Identify which cell holds the provided text, then report its [X, Y] central coordinate. 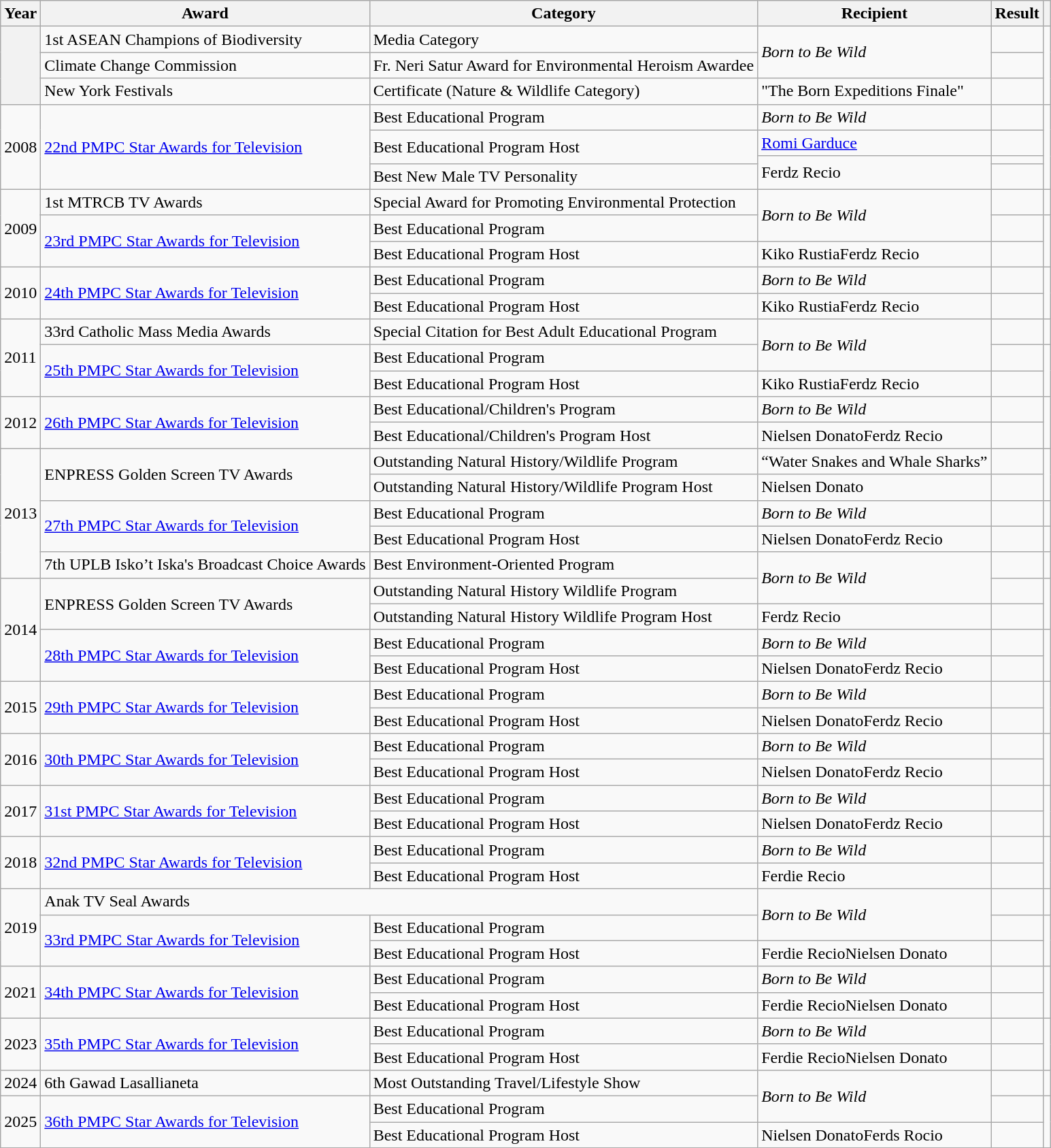
32nd PMPC Star Awards for Television [205, 863]
Best New Male TV Personality [563, 176]
29th PMPC Star Awards for Television [205, 707]
"The Born Expeditions Finale" [875, 91]
Outstanding Natural History Wildlife Program [563, 591]
Media Category [563, 39]
26th PMPC Star Awards for Television [205, 423]
Result [1017, 14]
Romi Garduce [875, 143]
Nielsen Donato [875, 487]
34th PMPC Star Awards for Television [205, 992]
28th PMPC Star Awards for Television [205, 655]
Climate Change Commission [205, 65]
Year [20, 14]
Recipient [875, 14]
22nd PMPC Star Awards for Television [205, 147]
2018 [20, 863]
2014 [20, 629]
Best Educational/Children's Program [563, 410]
Special Citation for Best Adult Educational Program [563, 332]
Most Outstanding Travel/Lifestyle Show [563, 1083]
Outstanding Natural History/Wildlife Program Host [563, 487]
30th PMPC Star Awards for Television [205, 759]
Outstanding Natural History/Wildlife Program [563, 461]
27th PMPC Star Awards for Television [205, 526]
2009 [20, 228]
2021 [20, 992]
Nielsen DonatoFerds Rocio [875, 1134]
Ferdie Recio [875, 876]
2019 [20, 928]
2017 [20, 811]
Fr. Neri Satur Award for Environmental Heroism Awardee [563, 65]
Award [205, 14]
24th PMPC Star Awards for Television [205, 293]
2024 [20, 1083]
23rd PMPC Star Awards for Television [205, 241]
Category [563, 14]
Special Award for Promoting Environmental Protection [563, 202]
2016 [20, 759]
2025 [20, 1121]
“Water Snakes and Whale Sharks” [875, 461]
2015 [20, 707]
33rd PMPC Star Awards for Television [205, 940]
35th PMPC Star Awards for Television [205, 1044]
2013 [20, 513]
Certificate (Nature & Wildlife Category) [563, 91]
2008 [20, 147]
New York Festivals [205, 91]
33rd Catholic Mass Media Awards [205, 332]
Anak TV Seal Awards [399, 902]
2012 [20, 423]
36th PMPC Star Awards for Television [205, 1121]
Best Environment-Oriented Program [563, 565]
7th UPLB Isko’t Iska's Broadcast Choice Awards [205, 565]
2023 [20, 1044]
25th PMPC Star Awards for Television [205, 371]
1st MTRCB TV Awards [205, 202]
Outstanding Natural History Wildlife Program Host [563, 617]
6th Gawad Lasallianeta [205, 1083]
1st ASEAN Champions of Biodiversity [205, 39]
31st PMPC Star Awards for Television [205, 811]
2011 [20, 358]
2010 [20, 293]
Best Educational/Children's Program Host [563, 436]
